Detect which cell encompasses the target text, then output its [x, y] center coordinate. 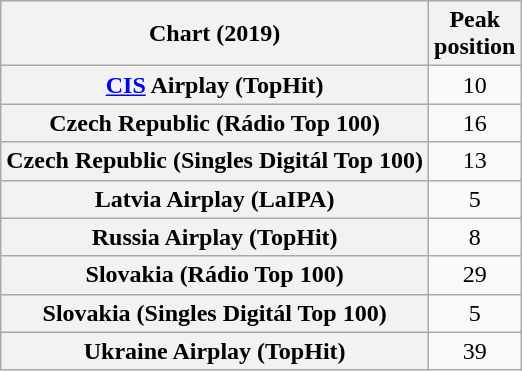
10 [475, 85]
Czech Republic (Rádio Top 100) [215, 123]
29 [475, 275]
Peakposition [475, 34]
CIS Airplay (TopHit) [215, 85]
Czech Republic (Singles Digitál Top 100) [215, 161]
39 [475, 351]
16 [475, 123]
Slovakia (Singles Digitál Top 100) [215, 313]
Russia Airplay (TopHit) [215, 237]
8 [475, 237]
Latvia Airplay (LaIPA) [215, 199]
13 [475, 161]
Ukraine Airplay (TopHit) [215, 351]
Chart (2019) [215, 34]
Slovakia (Rádio Top 100) [215, 275]
